Provide the (X, Y) coordinate of the cell's center where the given text is located.  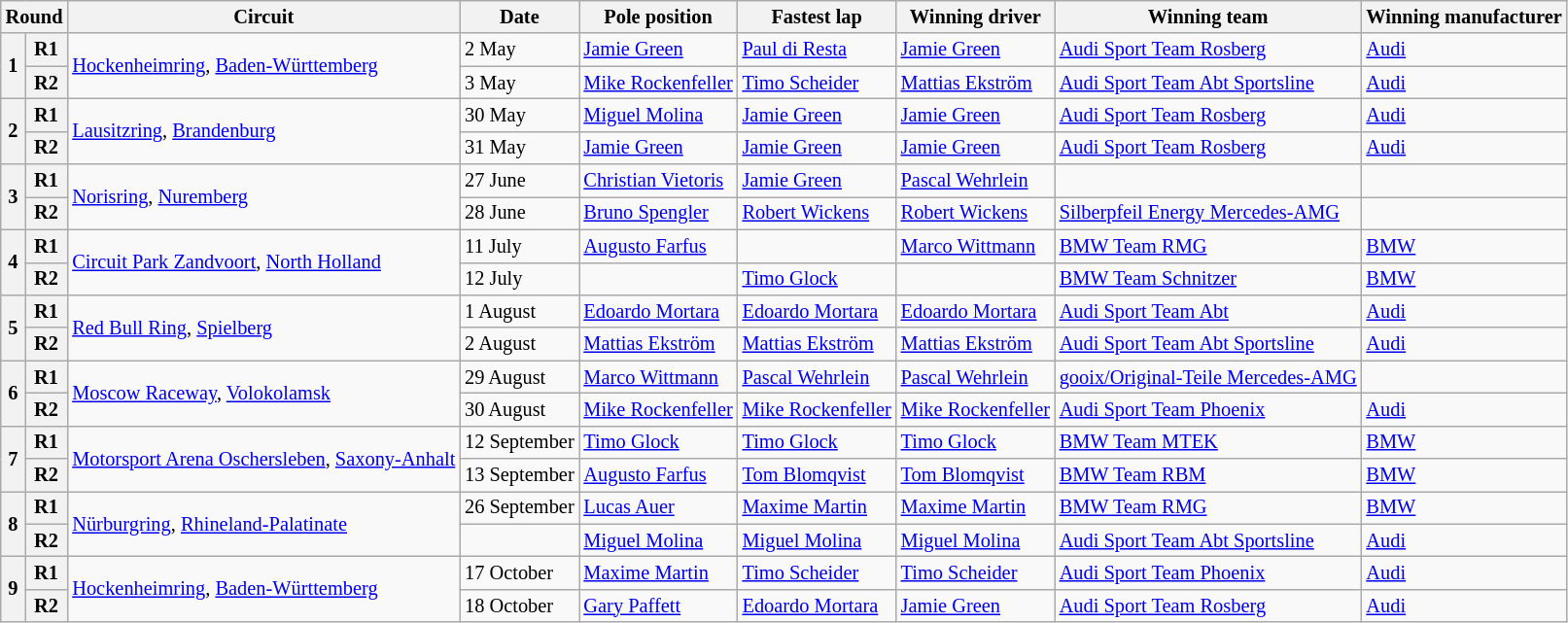
Gary Paffett (659, 606)
Silberpfeil Energy Mercedes-AMG (1208, 213)
4 (14, 262)
Round (35, 17)
6 (14, 393)
17 October (519, 572)
2 (14, 130)
Paul di Resta (817, 50)
Circuit Park Zandvoort, North Holland (263, 262)
9 (14, 589)
29 August (519, 377)
Pole position (659, 17)
Circuit (263, 17)
Norisring, Nuremberg (263, 196)
27 June (519, 181)
Lucas Auer (659, 507)
3 (14, 196)
Christian Vietoris (659, 181)
Bruno Spengler (659, 213)
30 August (519, 409)
1 August (519, 311)
Motorsport Arena Oschersleben, Saxony-Anhalt (263, 459)
1 (14, 66)
BMW Team MTEK (1208, 442)
BMW Team RBM (1208, 475)
BMW Team Schnitzer (1208, 279)
5 (14, 327)
30 May (519, 115)
18 October (519, 606)
11 July (519, 246)
gooix/Original-Teile Mercedes-AMG (1208, 377)
Winning driver (976, 17)
28 June (519, 213)
2 August (519, 344)
2 May (519, 50)
Winning team (1208, 17)
Winning manufacturer (1464, 17)
Date (519, 17)
Audi Sport Team Abt (1208, 311)
Moscow Raceway, Volokolamsk (263, 393)
Fastest lap (817, 17)
12 July (519, 279)
13 September (519, 475)
Nürburgring, Rhineland-Palatinate (263, 523)
7 (14, 459)
12 September (519, 442)
3 May (519, 83)
31 May (519, 148)
26 September (519, 507)
Lausitzring, Brandenburg (263, 130)
8 (14, 523)
Red Bull Ring, Spielberg (263, 327)
